Extract the (x, y) coordinate from the center of the cell holding the provided text.  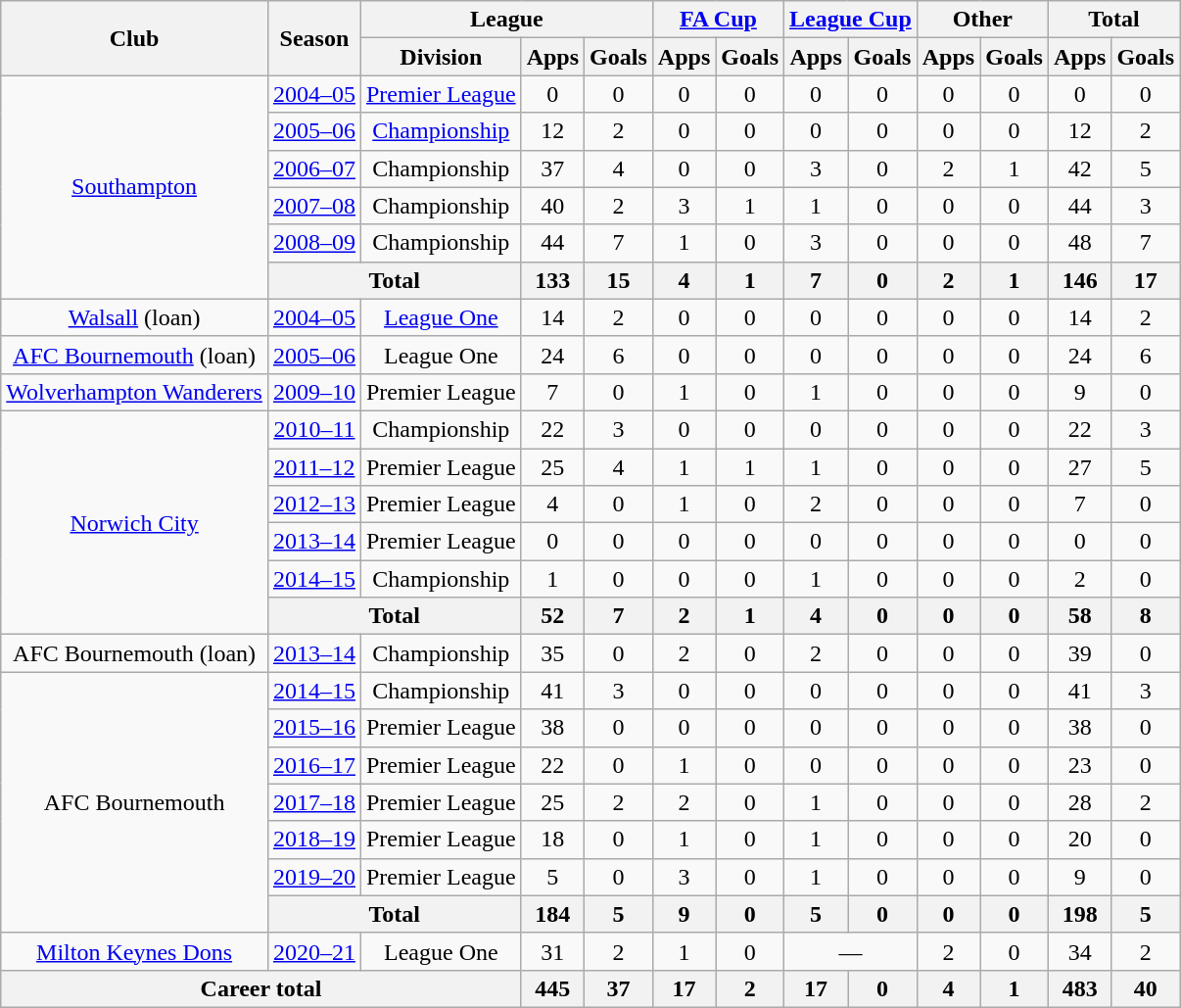
2020–21 (313, 951)
Walsall (loan) (135, 317)
Other (982, 20)
2012–13 (313, 504)
8 (1146, 616)
23 (1079, 765)
35 (552, 653)
2017–18 (313, 802)
27 (1079, 467)
Milton Keynes Dons (135, 951)
52 (552, 616)
2008–09 (313, 243)
198 (1079, 914)
Career total (260, 988)
39 (1079, 653)
15 (619, 280)
League Cup (851, 20)
2011–12 (313, 467)
Club (135, 38)
42 (1079, 168)
483 (1079, 988)
2018–19 (313, 840)
Wolverhampton Wanderers (135, 392)
Southampton (135, 187)
34 (1079, 951)
FA Cup (718, 20)
58 (1079, 616)
20 (1079, 840)
Division (441, 57)
133 (552, 280)
— (851, 951)
445 (552, 988)
2009–10 (313, 392)
AFC Bournemouth (135, 802)
28 (1079, 802)
2015–16 (313, 728)
184 (552, 914)
Norwich City (135, 522)
2007–08 (313, 206)
2010–11 (313, 429)
31 (552, 951)
18 (552, 840)
2016–17 (313, 765)
2019–20 (313, 877)
League (506, 20)
Season (313, 38)
146 (1079, 280)
2006–07 (313, 168)
48 (1079, 243)
